Pinpoint the cell where the given text exists, returning its (X, Y) midpoint coordinate. 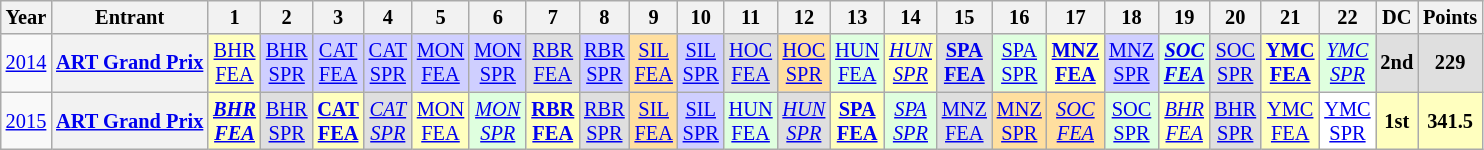
18 (1132, 17)
2 (287, 17)
Points (1450, 17)
5 (440, 17)
15 (964, 17)
3 (338, 17)
229 (1450, 63)
13 (857, 17)
16 (1020, 17)
14 (910, 17)
2nd (1398, 63)
4 (388, 17)
9 (654, 17)
7 (552, 17)
DC (1398, 17)
17 (1076, 17)
21 (1290, 17)
HOCSPR (804, 63)
11 (751, 17)
20 (1235, 17)
Entrant (130, 17)
6 (498, 17)
8 (604, 17)
2015 (26, 121)
2014 (26, 63)
341.5 (1450, 121)
1 (234, 17)
Year (26, 17)
HOCFEA (751, 63)
22 (1347, 17)
19 (1184, 17)
1st (1398, 121)
10 (701, 17)
12 (804, 17)
